Find where the given text appears and provide that cell's center as [x, y] coordinate. 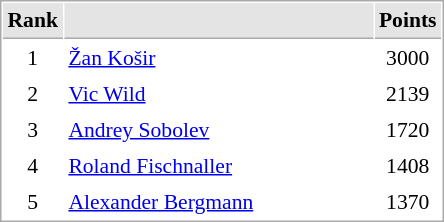
1370 [408, 201]
4 [32, 165]
1 [32, 57]
Andrey Sobolev [218, 129]
1720 [408, 129]
Alexander Bergmann [218, 201]
3000 [408, 57]
Žan Košir [218, 57]
2 [32, 93]
Vic Wild [218, 93]
1408 [408, 165]
2139 [408, 93]
Roland Fischnaller [218, 165]
3 [32, 129]
5 [32, 201]
Points [408, 21]
Rank [32, 21]
